Determine the [X, Y] coordinate at the center of the cell enclosing the given text.  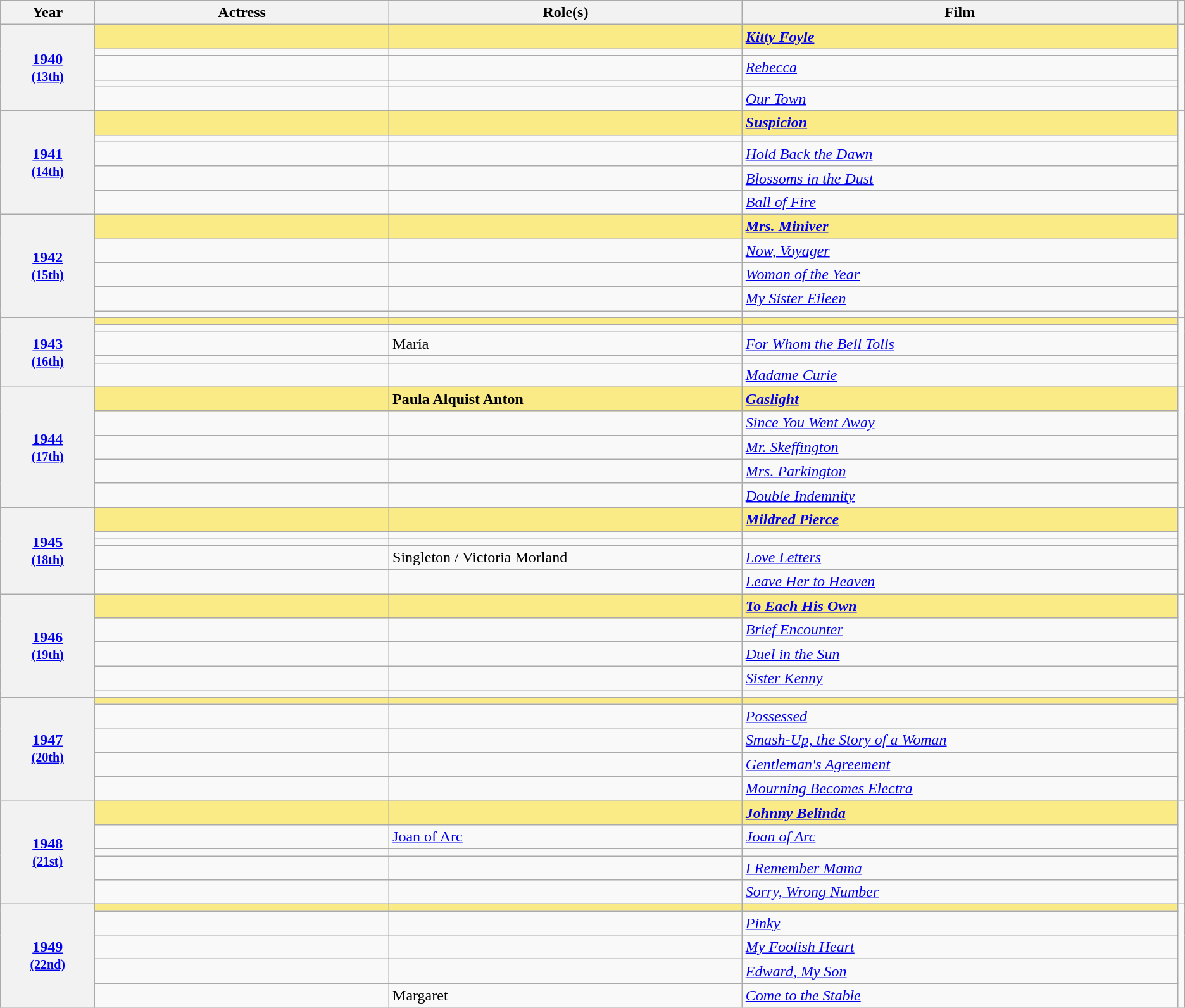
Rebecca [960, 68]
My Sister Eileen [960, 299]
Mourning Becomes Electra [960, 788]
Mrs. Miniver [960, 226]
Kitty Foyle [960, 37]
My Foolish Heart [960, 947]
Pinky [960, 923]
Actress [242, 13]
Hold Back the Dawn [960, 154]
Love Letters [960, 558]
To Each His Own [960, 606]
Johnny Belinda [960, 812]
Role(s) [566, 13]
Now, Voyager [960, 250]
Come to the Stable [960, 995]
1943(16th) [48, 352]
Gaslight [960, 399]
1941(14th) [48, 162]
Mrs. Parkington [960, 471]
1946(19th) [48, 646]
1942(15th) [48, 266]
Our Town [960, 99]
Leave Her to Heaven [960, 582]
Brief Encounter [960, 630]
Mr. Skeffington [960, 447]
Suspicion [960, 123]
Since You Went Away [960, 423]
Possessed [960, 716]
1948(21st) [48, 852]
Mildred Pierce [960, 519]
Duel in the Sun [960, 654]
1945(18th) [48, 550]
Singleton / Victoria Morland [566, 558]
Blossoms in the Dust [960, 178]
Paula Alquist Anton [566, 399]
Smash-Up, the Story of a Woman [960, 740]
Ball of Fire [960, 202]
Gentleman's Agreement [960, 764]
Year [48, 13]
For Whom the Bell Tolls [960, 344]
1940(13th) [48, 68]
1944(17th) [48, 447]
I Remember Mama [960, 868]
Film [960, 13]
Edward, My Son [960, 971]
María [566, 344]
Sister Kenny [960, 678]
Sorry, Wrong Number [960, 892]
Margaret [566, 995]
Madame Curie [960, 375]
1949(22nd) [48, 956]
Woman of the Year [960, 275]
1947(20th) [48, 748]
Double Indemnity [960, 495]
